For the text-containing cell, return its midpoint in [X, Y] coordinate format. 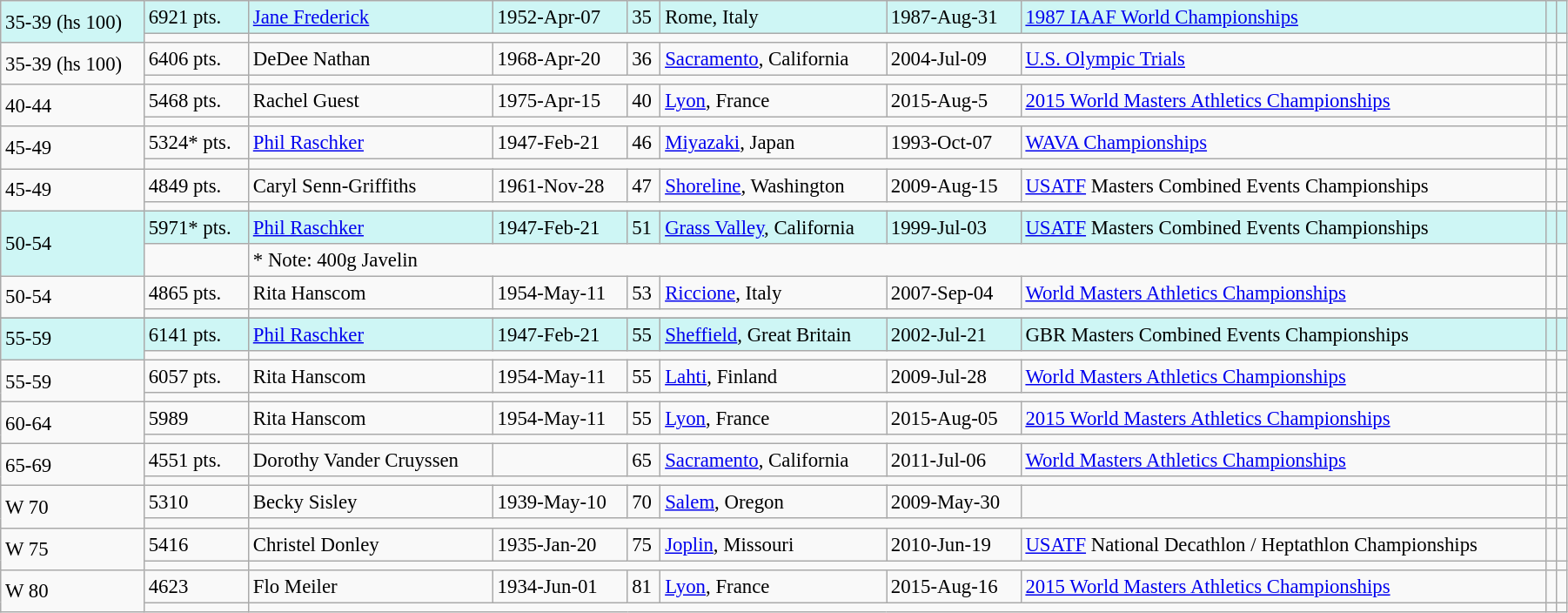
2015-Aug-05 [954, 419]
W 70 [73, 507]
2009-Jul-28 [954, 376]
65 [644, 461]
1952-Apr-07 [560, 17]
4623 [196, 586]
W 75 [73, 549]
2015-Aug-16 [954, 586]
6057 pts. [196, 376]
1975-Apr-15 [560, 101]
Rome, Italy [774, 17]
47 [644, 185]
53 [644, 293]
Joplin, Missouri [774, 544]
Sheffield, Great Britain [774, 334]
1993-Oct-07 [954, 144]
WAVA Championships [1283, 144]
60-64 [73, 423]
35 [644, 17]
5416 [196, 544]
40 [644, 101]
1961-Nov-28 [560, 185]
5310 [196, 502]
2004-Jul-09 [954, 59]
Riccione, Italy [774, 293]
Lahti, Finland [774, 376]
Salem, Oregon [774, 502]
1999-Jul-03 [954, 227]
Caryl Senn-Griffiths [371, 185]
6406 pts. [196, 59]
5468 pts. [196, 101]
Christel Donley [371, 544]
5989 [196, 419]
1987 IAAF World Championships [1283, 17]
Rachel Guest [371, 101]
Grass Valley, California [774, 227]
2009-Aug-15 [954, 185]
1935-Jan-20 [560, 544]
1939-May-10 [560, 502]
75 [644, 544]
GBR Masters Combined Events Championships [1283, 334]
81 [644, 586]
70 [644, 502]
6921 pts. [196, 17]
USATF National Decathlon / Heptathlon Championships [1283, 544]
1934-Jun-01 [560, 586]
Flo Meiler [371, 586]
36 [644, 59]
U.S. Olympic Trials [1283, 59]
4849 pts. [196, 185]
40-44 [73, 105]
Jane Frederick [371, 17]
2007-Sep-04 [954, 293]
2010-Jun-19 [954, 544]
Miyazaki, Japan [774, 144]
2015-Aug-5 [954, 101]
6141 pts. [196, 334]
2002-Jul-21 [954, 334]
2009-May-30 [954, 502]
W 80 [73, 590]
Becky Sisley [371, 502]
5971* pts. [196, 227]
46 [644, 144]
DeDee Nathan [371, 59]
Dorothy Vander Cruyssen [371, 461]
* Note: 400g Javelin [896, 259]
2011-Jul-06 [954, 461]
4865 pts. [196, 293]
1987-Aug-31 [954, 17]
51 [644, 227]
5324* pts. [196, 144]
4551 pts. [196, 461]
65-69 [73, 465]
1968-Apr-20 [560, 59]
Shoreline, Washington [774, 185]
